Output the (x, y) coordinate of the center of the cell containing the given text.  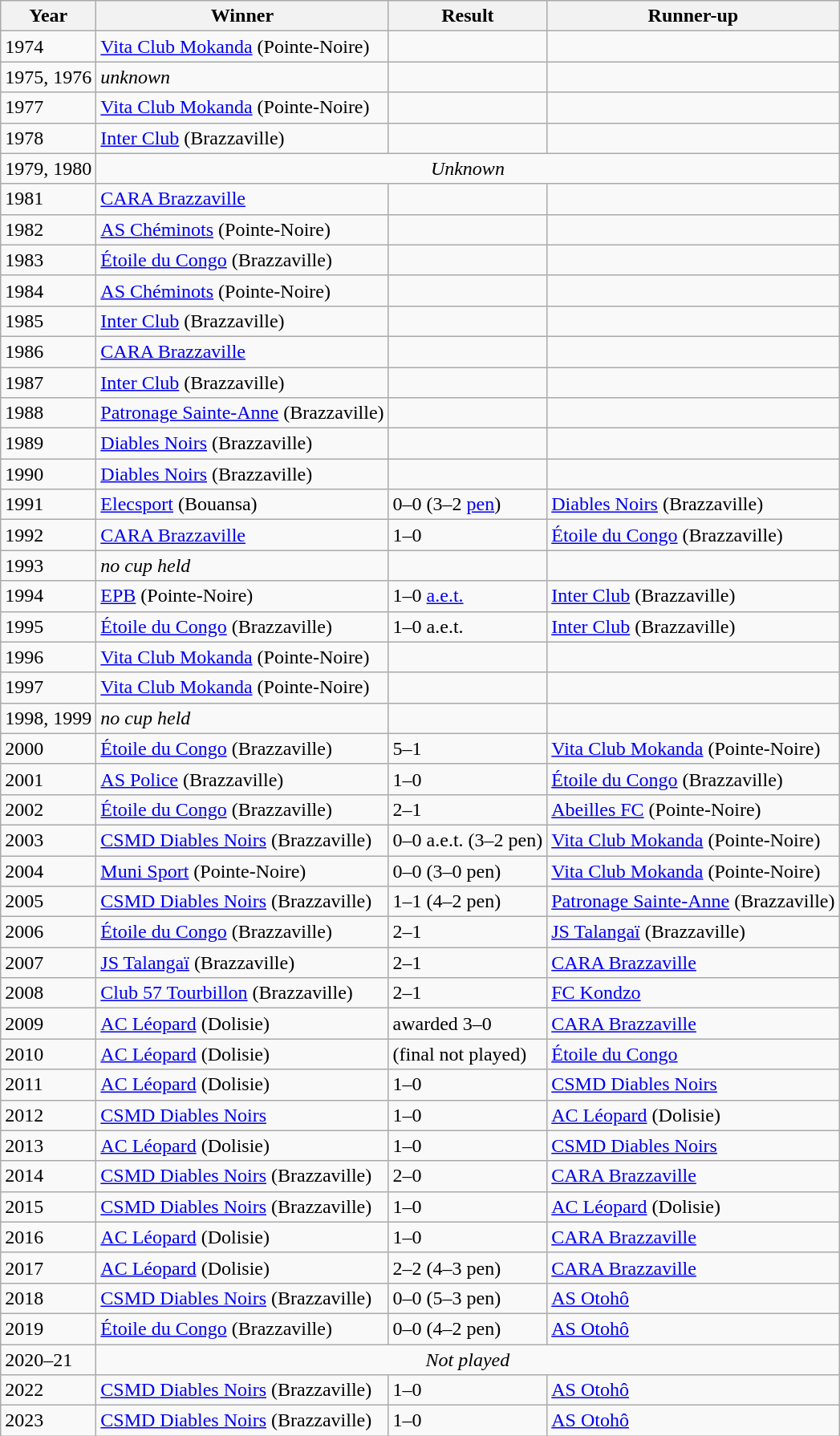
Result (468, 16)
2016 (48, 1237)
1998, 1999 (48, 718)
1988 (48, 413)
1974 (48, 47)
EPB (Pointe-Noire) (242, 596)
Étoile du Congo (693, 1054)
2001 (48, 779)
1990 (48, 474)
1995 (48, 627)
2003 (48, 840)
1982 (48, 229)
1979, 1980 (48, 168)
FC Kondzo (693, 993)
Winner (242, 16)
2018 (48, 1298)
1977 (48, 107)
2014 (48, 1176)
Club 57 Tourbillon (Brazzaville) (242, 993)
2005 (48, 902)
1991 (48, 505)
1983 (48, 260)
AS Police (Brazzaville) (242, 779)
1986 (48, 351)
1997 (48, 688)
2000 (48, 748)
2020–21 (48, 1360)
Unknown (468, 168)
1993 (48, 566)
2013 (48, 1146)
0–0 (3–0 pen) (468, 870)
Elecsport (Bouansa) (242, 505)
0–0 (5–3 pen) (468, 1298)
2022 (48, 1390)
2009 (48, 1024)
1–1 (4–2 pen) (468, 902)
Year (48, 16)
2006 (48, 932)
2019 (48, 1329)
2017 (48, 1268)
2012 (48, 1115)
2011 (48, 1085)
1992 (48, 535)
unknown (242, 77)
1984 (48, 290)
1996 (48, 657)
2004 (48, 870)
2010 (48, 1054)
1985 (48, 321)
2–0 (468, 1176)
2015 (48, 1207)
2007 (48, 963)
Runner-up (693, 16)
Muni Sport (Pointe-Noire) (242, 870)
2023 (48, 1421)
5–1 (468, 748)
1989 (48, 444)
0–0 (3–2 pen) (468, 505)
awarded 3–0 (468, 1024)
2–2 (4–3 pen) (468, 1268)
1987 (48, 383)
2002 (48, 809)
Not played (468, 1360)
0–0 (4–2 pen) (468, 1329)
Abeilles FC (Pointe-Noire) (693, 809)
1975, 1976 (48, 77)
2008 (48, 993)
(final not played) (468, 1054)
0–0 a.e.t. (3–2 pen) (468, 840)
1981 (48, 199)
1994 (48, 596)
1978 (48, 138)
